Locate the cell with the specified text and output its [x, y] center coordinate. 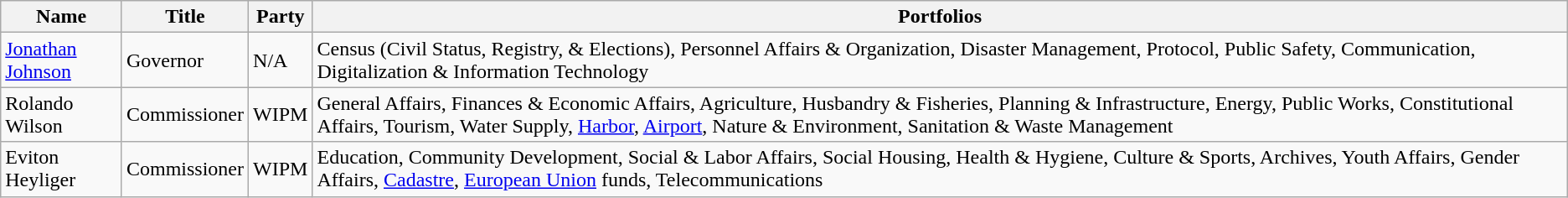
Governor [184, 60]
Title [184, 17]
N/A [281, 60]
Rolando Wilson [62, 114]
Eviton Heyliger [62, 169]
Name [62, 17]
Jonathan Johnson [62, 60]
Portfolios [940, 17]
Party [281, 17]
